Output the (x, y) coordinate of the center of the cell containing the given text.  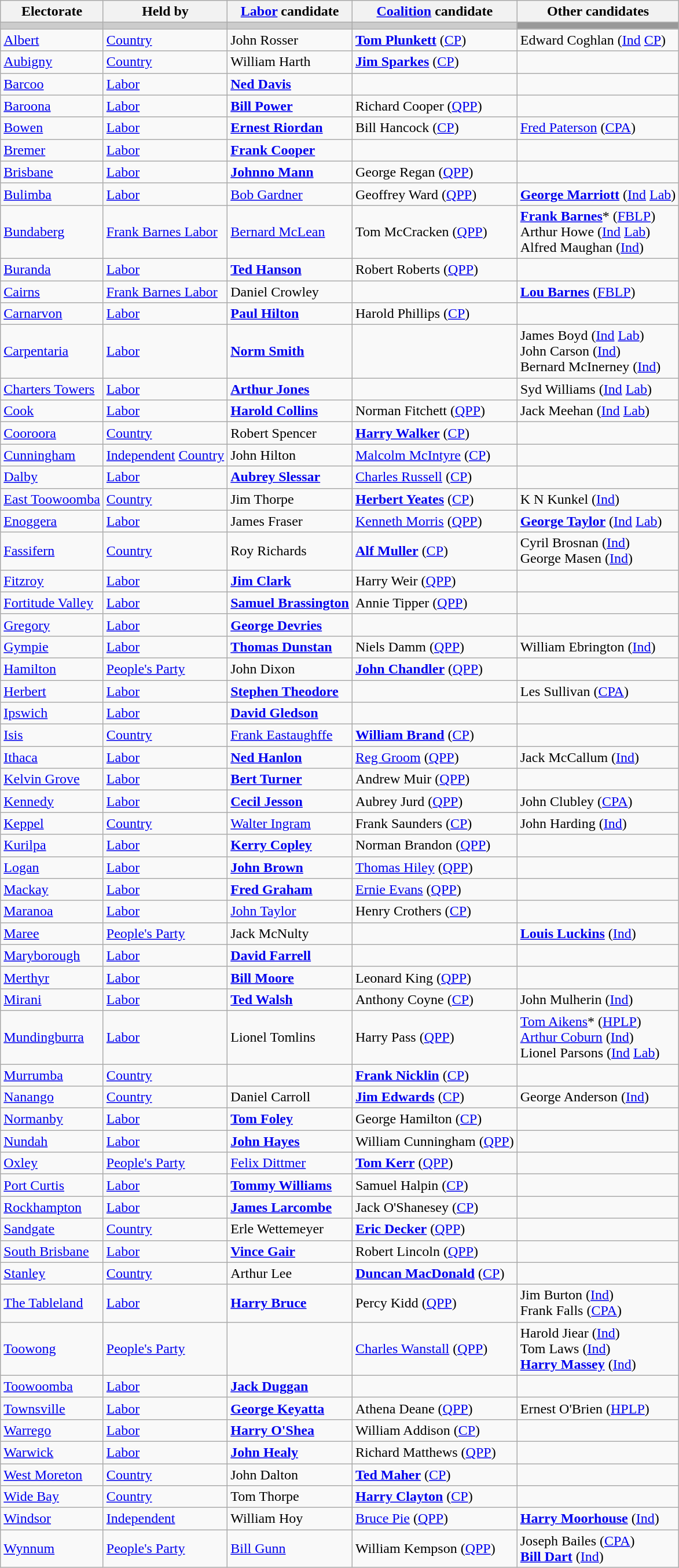
Tom Plunkett (CP) (434, 40)
Aubigny (52, 62)
Normanby (52, 1119)
Frank Saunders (CP) (434, 823)
South Brisbane (52, 1251)
Frank Barnes* (FBLP) Arthur Howe (Ind Lab) Alfred Maughan (Ind) (598, 232)
Bruce Pie (QPP) (434, 1519)
Fred Paterson (CPA) (598, 128)
Percy Kidd (QPP) (434, 1303)
George Hamilton (CP) (434, 1119)
Frank Nicklin (CP) (434, 1075)
Jack McNulty (290, 933)
Fred Graham (290, 889)
Logan (52, 867)
Erle Wettemeyer (290, 1229)
Vince Gair (290, 1251)
William Cunningham (QPP) (434, 1141)
Thomas Hiley (QPP) (434, 867)
Harry Clayton (CP) (434, 1497)
Felix Dittmer (290, 1163)
Anthony Coyne (CP) (434, 999)
Bernard McLean (290, 232)
James Fraser (290, 521)
Eric Decker (QPP) (434, 1229)
Ernest Riordan (290, 128)
Wide Bay (52, 1497)
Norman Brandon (QPP) (434, 845)
Mackay (52, 889)
East Toowoomba (52, 499)
Cook (52, 411)
Cunningham (52, 455)
Harry Walker (CP) (434, 433)
Norm Smith (290, 351)
Warwick (52, 1452)
Jack McCallum (Ind) (598, 757)
Kennedy (52, 801)
Buranda (52, 269)
John Brown (290, 867)
Enoggera (52, 521)
Jim Clark (290, 581)
Tom McCracken (QPP) (434, 232)
Rockhampton (52, 1207)
Brisbane (52, 172)
Daniel Crowley (290, 291)
Ted Maher (CP) (434, 1475)
Bowen (52, 128)
George Taylor (Ind Lab) (598, 521)
Aubrey Slessar (290, 477)
Aubrey Jurd (QPP) (434, 801)
John Hayes (290, 1141)
Joseph Bailes (CPA) Bill Dart (Ind) (598, 1548)
Johnno Mann (290, 172)
John Dixon (290, 669)
Other candidates (598, 12)
Kerry Copley (290, 845)
Les Sullivan (CPA) (598, 691)
Labor candidate (290, 12)
Jim Sparkes (CP) (434, 62)
Keppel (52, 823)
Independent (165, 1519)
Stanley (52, 1273)
Ithaca (52, 757)
Duncan MacDonald (CP) (434, 1273)
Charles Russell (CP) (434, 477)
Fitzroy (52, 581)
James Boyd (Ind Lab) John Carson (Ind) Bernard McInerney (Ind) (598, 351)
John Hilton (290, 455)
Kurilpa (52, 845)
Ernie Evans (QPP) (434, 889)
Baroona (52, 106)
Mirani (52, 999)
Paul Hilton (290, 314)
Ipswich (52, 713)
David Gledson (290, 713)
Isis (52, 735)
George Anderson (Ind) (598, 1097)
Jack Meehan (Ind Lab) (598, 411)
Jim Thorpe (290, 499)
Geoffrey Ward (QPP) (434, 194)
Daniel Carroll (290, 1097)
Port Curtis (52, 1185)
Samuel Halpin (CP) (434, 1185)
Sandgate (52, 1229)
John Rosser (290, 40)
Electorate (52, 12)
George Keyatta (290, 1408)
Jim Edwards (CP) (434, 1097)
Bert Turner (290, 779)
Frank Eastaughffe (290, 735)
Charters Towers (52, 389)
John Mulherin (Ind) (598, 999)
Carnarvon (52, 314)
Hamilton (52, 669)
Roy Richards (290, 551)
Thomas Dunstan (290, 647)
Bill Power (290, 106)
William Brand (CP) (434, 735)
Harold Collins (290, 411)
Jack O'Shanesey (CP) (434, 1207)
Richard Matthews (QPP) (434, 1452)
Ted Hanson (290, 269)
Mundingburra (52, 1037)
Kelvin Grove (52, 779)
Merthyr (52, 977)
James Larcombe (290, 1207)
The Tableland (52, 1303)
Townsville (52, 1408)
Independent Country (165, 455)
Ned Davis (290, 84)
Lionel Tomlins (290, 1037)
Charles Wanstall (QPP) (434, 1349)
Warrego (52, 1430)
Harry Weir (QPP) (434, 581)
William Hoy (290, 1519)
Coalition candidate (434, 12)
George Regan (QPP) (434, 172)
John Chandler (QPP) (434, 669)
Annie Tipper (QPP) (434, 603)
Kenneth Morris (QPP) (434, 521)
Maryborough (52, 955)
Dalby (52, 477)
Harold Phillips (CP) (434, 314)
Tom Aikens* (HPLP) Arthur Coburn (Ind) Lionel Parsons (Ind Lab) (598, 1037)
Oxley (52, 1163)
Richard Cooper (QPP) (434, 106)
Leonard King (QPP) (434, 977)
Barcoo (52, 84)
John Clubley (CPA) (598, 801)
Tom Foley (290, 1119)
Toowong (52, 1349)
William Ebrington (Ind) (598, 647)
Robert Spencer (290, 433)
Andrew Muir (QPP) (434, 779)
Maree (52, 933)
Reg Groom (QPP) (434, 757)
Stephen Theodore (290, 691)
Bill Moore (290, 977)
George Devries (290, 625)
John Taylor (290, 911)
Lou Barnes (FBLP) (598, 291)
William Kempson (QPP) (434, 1548)
Ned Hanlon (290, 757)
Arthur Lee (290, 1273)
Cairns (52, 291)
William Addison (CP) (434, 1430)
Bulimba (52, 194)
Jack Duggan (290, 1386)
Albert (52, 40)
Edward Coghlan (Ind CP) (598, 40)
Robert Lincoln (QPP) (434, 1251)
Harry Moorhouse (Ind) (598, 1519)
Nanango (52, 1097)
Bill Gunn (290, 1548)
Fassifern (52, 551)
Herbert Yeates (CP) (434, 499)
Tom Thorpe (290, 1497)
Gympie (52, 647)
Murrumba (52, 1075)
Alf Muller (CP) (434, 551)
Arthur Jones (290, 389)
Tommy Williams (290, 1185)
John Dalton (290, 1475)
Bundaberg (52, 232)
Cecil Jesson (290, 801)
Cyril Brosnan (Ind) George Masen (Ind) (598, 551)
Robert Roberts (QPP) (434, 269)
Harry Bruce (290, 1303)
Harry Pass (QPP) (434, 1037)
David Farrell (290, 955)
Fortitude Valley (52, 603)
Toowoomba (52, 1386)
Tom Kerr (QPP) (434, 1163)
West Moreton (52, 1475)
Harold Jiear (Ind) Tom Laws (Ind) Harry Massey (Ind) (598, 1349)
Louis Luckins (Ind) (598, 933)
Nundah (52, 1141)
Maranoa (52, 911)
George Marriott (Ind Lab) (598, 194)
Carpentaria (52, 351)
Henry Crothers (CP) (434, 911)
Niels Damm (QPP) (434, 647)
Bob Gardner (290, 194)
Frank Cooper (290, 150)
John Harding (Ind) (598, 823)
Bill Hancock (CP) (434, 128)
Herbert (52, 691)
Gregory (52, 625)
William Harth (290, 62)
Jim Burton (Ind) Frank Falls (CPA) (598, 1303)
K N Kunkel (Ind) (598, 499)
Syd Williams (Ind Lab) (598, 389)
Wynnum (52, 1548)
Samuel Brassington (290, 603)
Cooroora (52, 433)
Held by (165, 12)
Harry O'Shea (290, 1430)
Athena Deane (QPP) (434, 1408)
Windsor (52, 1519)
Norman Fitchett (QPP) (434, 411)
Malcolm McIntyre (CP) (434, 455)
Ted Walsh (290, 999)
Ernest O'Brien (HPLP) (598, 1408)
Walter Ingram (290, 823)
John Healy (290, 1452)
Bremer (52, 150)
